Capture the cell that displays the provided text and extract its (X, Y) central coordinate. 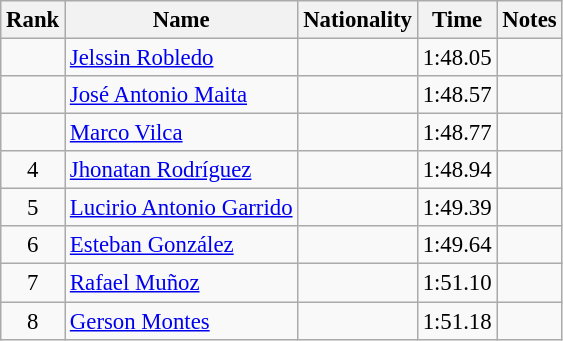
Gerson Montes (182, 321)
Time (457, 20)
1:48.77 (457, 133)
José Antonio Maita (182, 95)
1:48.94 (457, 170)
1:49.39 (457, 208)
6 (33, 245)
Rafael Muñoz (182, 283)
1:48.57 (457, 95)
Esteban González (182, 245)
8 (33, 321)
1:48.05 (457, 58)
Nationality (358, 20)
Notes (530, 20)
Rank (33, 20)
4 (33, 170)
1:51.18 (457, 321)
5 (33, 208)
7 (33, 283)
1:51.10 (457, 283)
1:49.64 (457, 245)
Jelssin Robledo (182, 58)
Lucirio Antonio Garrido (182, 208)
Jhonatan Rodríguez (182, 170)
Marco Vilca (182, 133)
Name (182, 20)
